Locate the cell with the specified text and output its [x, y] center coordinate. 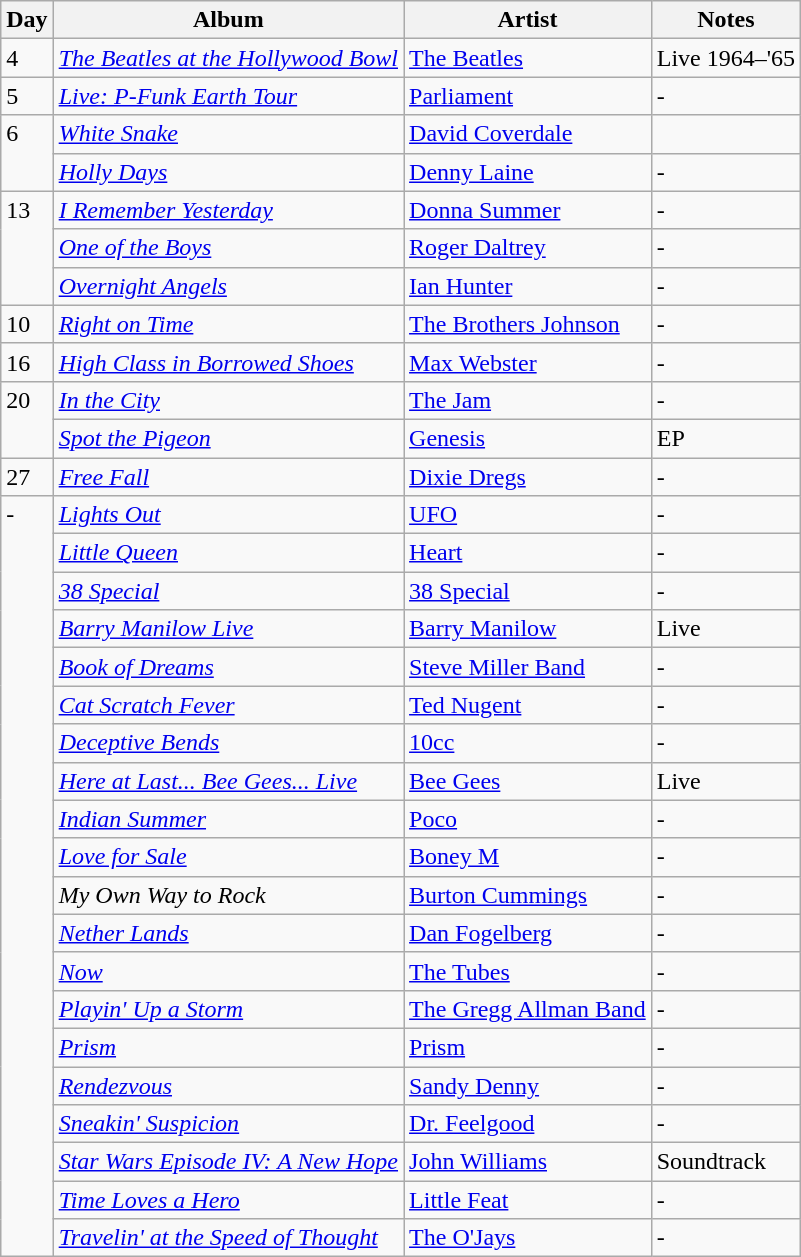
Burton Cummings [528, 895]
Free Fall [228, 477]
Sandy Denny [528, 1085]
Ted Nugent [528, 705]
My Own Way to Rock [228, 895]
Nether Lands [228, 933]
Steve Miller Band [528, 667]
Rendezvous [228, 1085]
20 [27, 419]
Cat Scratch Fever [228, 705]
Soundtrack [726, 1162]
Time Loves a Hero [228, 1200]
27 [27, 477]
Little Feat [528, 1200]
EP [726, 438]
John Williams [528, 1162]
The O'Jays [528, 1238]
Live: P-Funk Earth Tour [228, 96]
Day [27, 20]
Lights Out [228, 515]
David Coverdale [528, 134]
Star Wars Episode IV: A New Hope [228, 1162]
The Gregg Allman Band [528, 1009]
The Jam [528, 400]
Deceptive Bends [228, 743]
Dixie Dregs [528, 477]
13 [27, 248]
10 [27, 324]
Genesis [528, 438]
Playin' Up a Storm [228, 1009]
Barry Manilow Live [228, 629]
High Class in Borrowed Shoes [228, 362]
Denny Laine [528, 172]
Holly Days [228, 172]
Travelin' at the Speed of Thought [228, 1238]
Roger Daltrey [528, 248]
Poco [528, 819]
6 [27, 153]
4 [27, 58]
Max Webster [528, 362]
10cc [528, 743]
The Tubes [528, 971]
Album [228, 20]
Ian Hunter [528, 286]
Right on Time [228, 324]
Here at Last... Bee Gees... Live [228, 781]
I Remember Yesterday [228, 210]
Spot the Pigeon [228, 438]
16 [27, 362]
Notes [726, 20]
Barry Manilow [528, 629]
Now [228, 971]
Artist [528, 20]
Donna Summer [528, 210]
Boney M [528, 857]
5 [27, 96]
Indian Summer [228, 819]
Bee Gees [528, 781]
The Beatles at the Hollywood Bowl [228, 58]
Love for Sale [228, 857]
Live 1964–'65 [726, 58]
Dan Fogelberg [528, 933]
Dr. Feelgood [528, 1124]
In the City [228, 400]
White Snake [228, 134]
Overnight Angels [228, 286]
Heart [528, 553]
Parliament [528, 96]
The Beatles [528, 58]
One of the Boys [228, 248]
Book of Dreams [228, 667]
Little Queen [228, 553]
The Brothers Johnson [528, 324]
Sneakin' Suspicion [228, 1124]
UFO [528, 515]
